Search for the cell housing the specified text and yield its (X, Y) center coordinate. 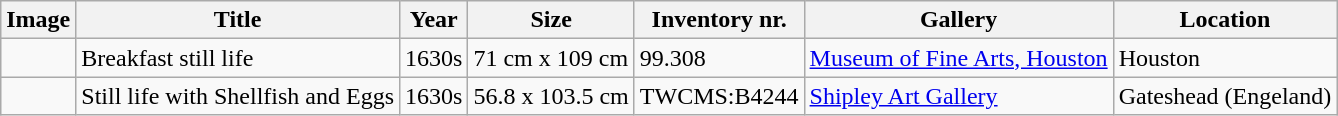
71 cm x 109 cm (551, 58)
TWCMS:B4244 (719, 96)
Year (434, 20)
99.308 (719, 58)
Gallery (958, 20)
Houston (1225, 58)
Shipley Art Gallery (958, 96)
Size (551, 20)
Inventory nr. (719, 20)
Title (238, 20)
56.8 x 103.5 cm (551, 96)
Still life with Shellfish and Eggs (238, 96)
Gateshead (Engeland) (1225, 96)
Breakfast still life (238, 58)
Location (1225, 20)
Image (38, 20)
Museum of Fine Arts, Houston (958, 58)
